Determine the (X, Y) coordinate at the center of the cell enclosing the given text.  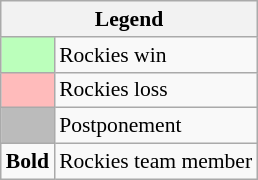
Rockies win (156, 55)
Bold (28, 162)
Rockies loss (156, 90)
Postponement (156, 126)
Rockies team member (156, 162)
Legend (129, 19)
